Return the (X, Y) coordinate for the center point of the cell that contains the specified text.  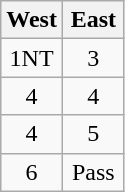
1NT (32, 58)
West (32, 20)
6 (32, 172)
East (93, 20)
5 (93, 134)
3 (93, 58)
Pass (93, 172)
